Search for the cell housing the specified text and yield its (x, y) center coordinate. 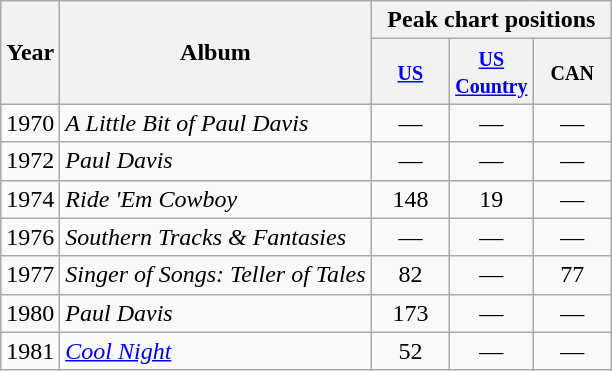
Southern Tracks & Fantasies (216, 237)
77 (572, 275)
1980 (30, 313)
Ride 'Em Cowboy (216, 199)
Singer of Songs: Teller of Tales (216, 275)
1970 (30, 123)
173 (410, 313)
US Country (492, 72)
Peak chart positions (491, 20)
1976 (30, 237)
Album (216, 52)
19 (492, 199)
52 (410, 351)
CAN (572, 72)
A Little Bit of Paul Davis (216, 123)
1981 (30, 351)
148 (410, 199)
1977 (30, 275)
Year (30, 52)
82 (410, 275)
1972 (30, 161)
US (410, 72)
1974 (30, 199)
Cool Night (216, 351)
